Pinpoint the cell where the given text exists, returning its (X, Y) midpoint coordinate. 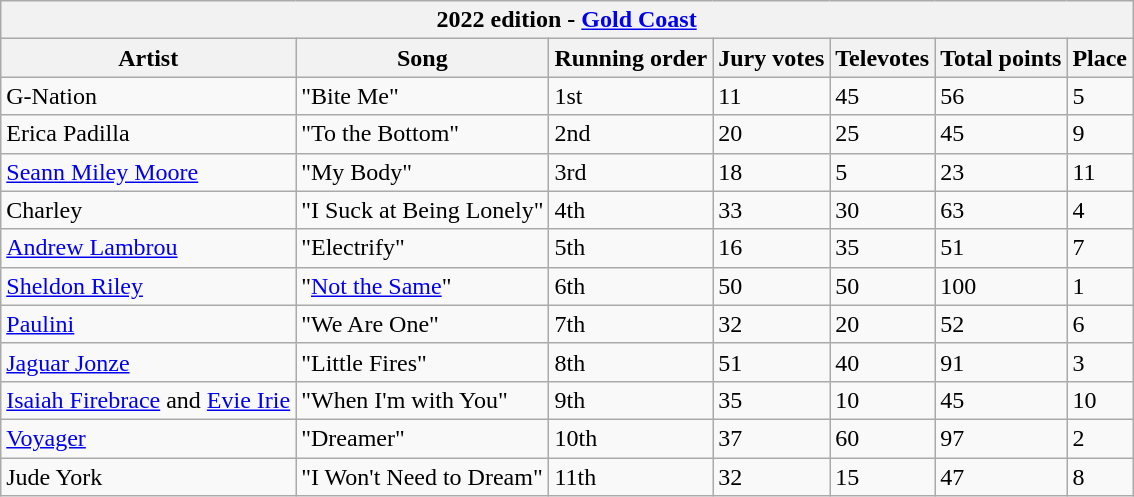
3rd (631, 172)
Voyager (148, 438)
"Little Fires" (422, 362)
60 (882, 438)
63 (1001, 210)
3 (1100, 362)
Running order (631, 58)
91 (1001, 362)
4th (631, 210)
Televotes (882, 58)
Charley (148, 210)
Andrew Lambrou (148, 248)
37 (772, 438)
Total points (1001, 58)
Jury votes (772, 58)
6th (631, 286)
7th (631, 324)
100 (1001, 286)
5th (631, 248)
Seann Miley Moore (148, 172)
52 (1001, 324)
47 (1001, 477)
4 (1100, 210)
8th (631, 362)
16 (772, 248)
"To the Bottom" (422, 134)
Sheldon Riley (148, 286)
18 (772, 172)
23 (1001, 172)
33 (772, 210)
"I Suck at Being Lonely" (422, 210)
56 (1001, 96)
"I Won't Need to Dream" (422, 477)
"We Are One" (422, 324)
9th (631, 400)
30 (882, 210)
8 (1100, 477)
Paulini (148, 324)
"Bite Me" (422, 96)
1 (1100, 286)
Song (422, 58)
2nd (631, 134)
6 (1100, 324)
"When I'm with You" (422, 400)
2 (1100, 438)
G-Nation (148, 96)
Erica Padilla (148, 134)
"My Body" (422, 172)
11th (631, 477)
Isaiah Firebrace and Evie Irie (148, 400)
"Not the Same" (422, 286)
25 (882, 134)
15 (882, 477)
Place (1100, 58)
40 (882, 362)
Artist (148, 58)
Jude York (148, 477)
"Electrify" (422, 248)
1st (631, 96)
"Dreamer" (422, 438)
97 (1001, 438)
9 (1100, 134)
7 (1100, 248)
10th (631, 438)
Jaguar Jonze (148, 362)
2022 edition - Gold Coast (567, 20)
